Identify which cell holds the provided text, then report its (x, y) central coordinate. 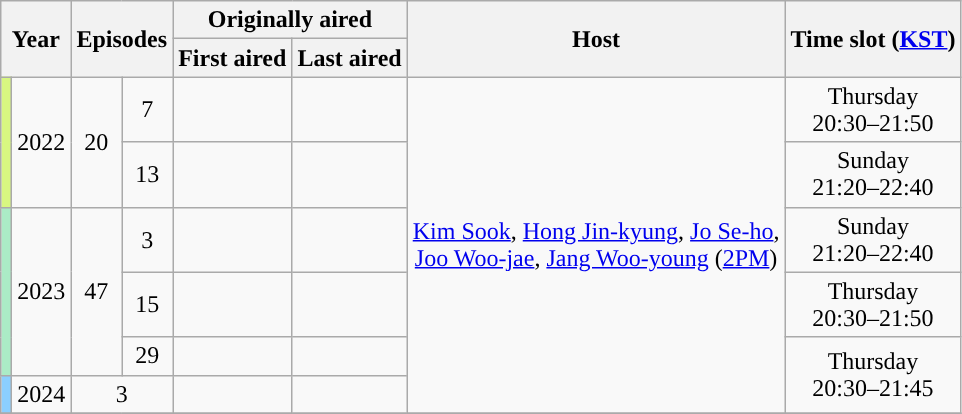
Time slot (KST) (873, 39)
20 (96, 142)
2023 (42, 291)
7 (148, 110)
Originally aired (290, 20)
Kim Sook, Hong Jin-kyung, Jo Se-ho,Joo Woo-jae, Jang Woo-young (2PM) (596, 245)
Thursday20:30–21:45 (873, 375)
2022 (42, 142)
First aired (232, 58)
47 (96, 291)
13 (148, 174)
2024 (42, 394)
29 (148, 356)
Episodes (122, 39)
15 (148, 304)
Year (36, 39)
Last aired (350, 58)
Host (596, 39)
